Pinpoint the cell where the given text exists, returning its (x, y) midpoint coordinate. 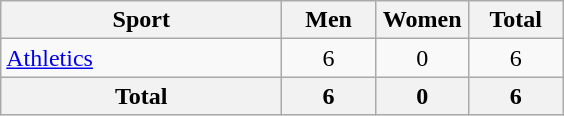
Sport (142, 20)
Athletics (142, 58)
Women (422, 20)
Men (329, 20)
